Pinpoint the cell where the given text exists, returning its (X, Y) midpoint coordinate. 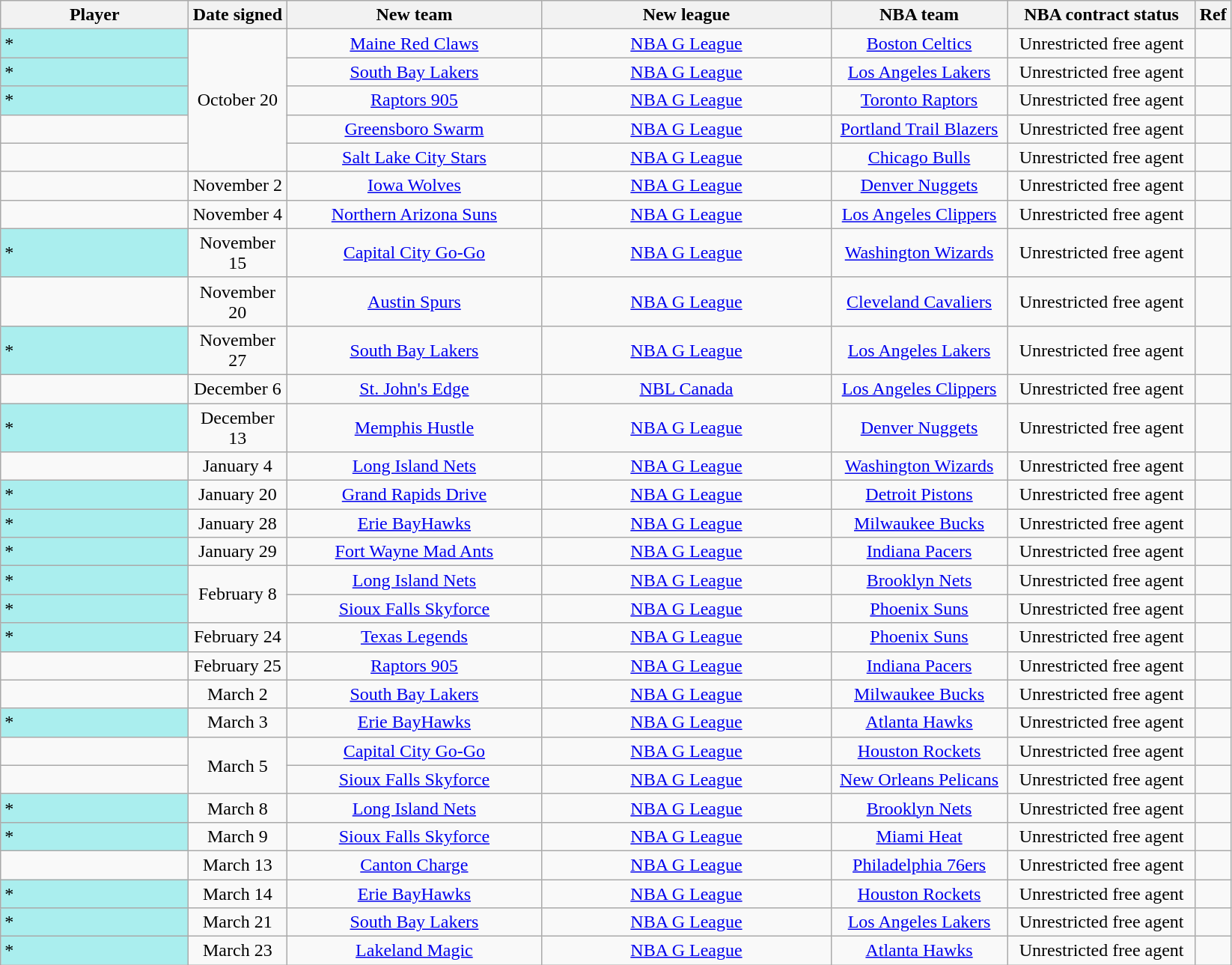
Player (94, 15)
Greensboro Swarm (415, 129)
NBL Canada (686, 389)
New league (686, 15)
NBA team (919, 15)
Fort Wayne Mad Ants (415, 552)
Texas Legends (415, 637)
February 25 (238, 666)
Portland Trail Blazers (919, 129)
March 13 (238, 865)
January 28 (238, 523)
St. John's Edge (415, 389)
February 24 (238, 637)
Miami Heat (919, 836)
NBA contract status (1102, 15)
November 20 (238, 301)
March 9 (238, 836)
Ref (1213, 15)
Northern Arizona Suns (415, 214)
Memphis Hustle (415, 427)
January 4 (238, 466)
Canton Charge (415, 865)
Austin Spurs (415, 301)
March 14 (238, 893)
Cleveland Cavaliers (919, 301)
Grand Rapids Drive (415, 495)
November 27 (238, 350)
November 15 (238, 253)
March 3 (238, 722)
February 8 (238, 594)
December 6 (238, 389)
Maine Red Claws (415, 43)
December 13 (238, 427)
March 2 (238, 694)
Iowa Wolves (415, 186)
March 21 (238, 922)
New team (415, 15)
Salt Lake City Stars (415, 157)
Philadelphia 76ers (919, 865)
Chicago Bulls (919, 157)
Detroit Pistons (919, 495)
March 8 (238, 808)
Toronto Raptors (919, 100)
Date signed (238, 15)
Boston Celtics (919, 43)
November 2 (238, 186)
January 20 (238, 495)
January 29 (238, 552)
Lakeland Magic (415, 951)
November 4 (238, 214)
October 20 (238, 100)
New Orleans Pelicans (919, 779)
March 23 (238, 951)
March 5 (238, 765)
